Capture the cell that displays the provided text and extract its [x, y] central coordinate. 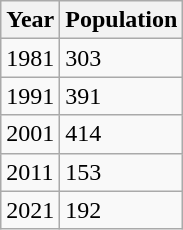
303 [122, 58]
Population [122, 20]
2011 [30, 172]
2021 [30, 210]
2001 [30, 134]
153 [122, 172]
1991 [30, 96]
391 [122, 96]
192 [122, 210]
Year [30, 20]
1981 [30, 58]
414 [122, 134]
